Identify which cell holds the provided text, then report its [X, Y] central coordinate. 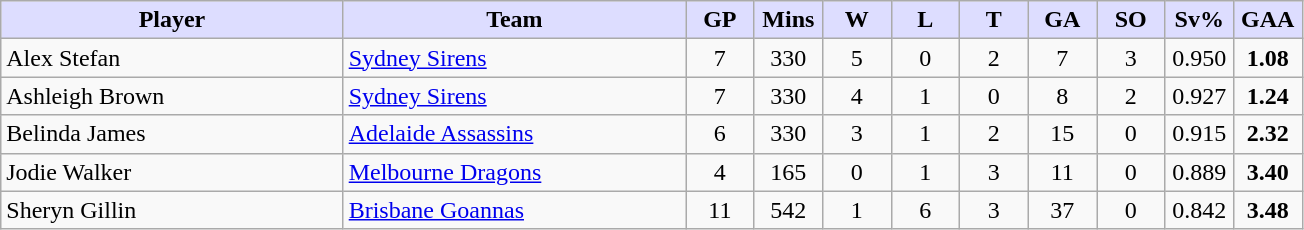
5 [857, 58]
Player [172, 20]
Alex Stefan [172, 58]
1.08 [1268, 58]
W [857, 20]
L [925, 20]
Melbourne Dragons [514, 172]
0.915 [1199, 134]
GA [1062, 20]
Team [514, 20]
Ashleigh Brown [172, 96]
3.48 [1268, 210]
3.40 [1268, 172]
37 [1062, 210]
Adelaide Assassins [514, 134]
Sv% [1199, 20]
0.889 [1199, 172]
1.24 [1268, 96]
165 [788, 172]
15 [1062, 134]
GP [720, 20]
0.842 [1199, 210]
Sheryn Gillin [172, 210]
Belinda James [172, 134]
SO [1130, 20]
Jodie Walker [172, 172]
0.927 [1199, 96]
Mins [788, 20]
T [994, 20]
Brisbane Goannas [514, 210]
542 [788, 210]
0.950 [1199, 58]
8 [1062, 96]
GAA [1268, 20]
2.32 [1268, 134]
